Find where the given text appears and provide that cell's center as [X, Y] coordinate. 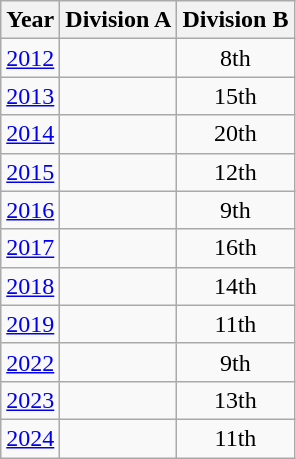
20th [236, 134]
14th [236, 286]
16th [236, 248]
15th [236, 96]
2018 [30, 286]
2015 [30, 172]
2023 [30, 400]
2024 [30, 438]
13th [236, 400]
8th [236, 58]
2014 [30, 134]
Division B [236, 20]
12th [236, 172]
2016 [30, 210]
2012 [30, 58]
Division A [118, 20]
2022 [30, 362]
2019 [30, 324]
2013 [30, 96]
Year [30, 20]
2017 [30, 248]
